Capture the cell that displays the provided text and extract its [x, y] central coordinate. 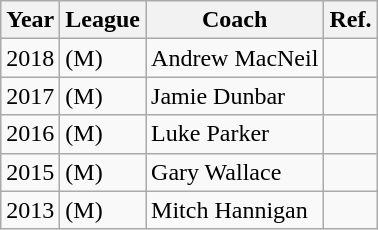
Mitch Hannigan [235, 210]
Andrew MacNeil [235, 58]
Ref. [350, 20]
Jamie Dunbar [235, 96]
League [103, 20]
2016 [30, 134]
2017 [30, 96]
2018 [30, 58]
Luke Parker [235, 134]
Gary Wallace [235, 172]
Coach [235, 20]
2013 [30, 210]
Year [30, 20]
2015 [30, 172]
